From the cell containing the given text, extract its center point as (X, Y) coordinate. 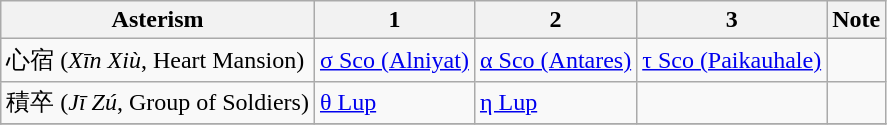
Note (856, 20)
1 (394, 20)
α Sco (Antares) (555, 60)
σ Sco (Alniyat) (394, 60)
積卒 (Jī Zú, Group of Soldiers) (158, 102)
3 (732, 20)
2 (555, 20)
Asterism (158, 20)
τ Sco (Paikauhale) (732, 60)
θ Lup (394, 102)
心宿 (Xīn Xiù, Heart Mansion) (158, 60)
η Lup (555, 102)
